From the cell containing the given text, extract its center point as (x, y) coordinate. 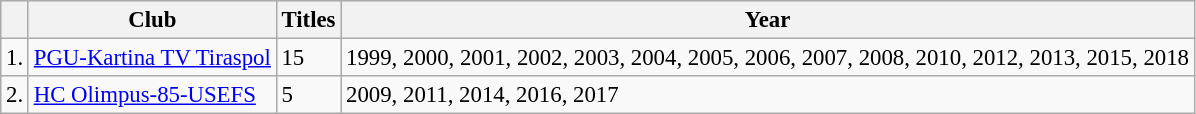
Titles (308, 20)
1. (15, 58)
2009, 2011, 2014, 2016, 2017 (768, 95)
15 (308, 58)
2. (15, 95)
PGU-Kartina TV Tiraspol (152, 58)
1999, 2000, 2001, 2002, 2003, 2004, 2005, 2006, 2007, 2008, 2010, 2012, 2013, 2015, 2018 (768, 58)
Club (152, 20)
5 (308, 95)
HC Olimpus-85-USEFS (152, 95)
Year (768, 20)
